Output the [x, y] coordinate of the center of the cell containing the given text.  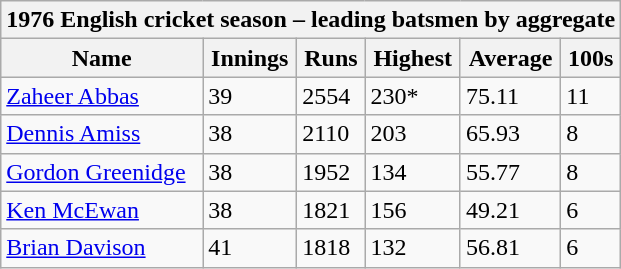
1976 English cricket season – leading batsmen by aggregate [311, 20]
56.81 [510, 248]
Brian Davison [102, 248]
1821 [331, 210]
75.11 [510, 96]
55.77 [510, 172]
Highest [412, 58]
Average [510, 58]
Innings [250, 58]
65.93 [510, 134]
11 [591, 96]
156 [412, 210]
Runs [331, 58]
Dennis Amiss [102, 134]
Zaheer Abbas [102, 96]
100s [591, 58]
1818 [331, 248]
230* [412, 96]
1952 [331, 172]
41 [250, 248]
2110 [331, 134]
39 [250, 96]
Ken McEwan [102, 210]
203 [412, 134]
2554 [331, 96]
49.21 [510, 210]
134 [412, 172]
132 [412, 248]
Gordon Greenidge [102, 172]
Name [102, 58]
